Output the [X, Y] coordinate of the center of the cell containing the given text.  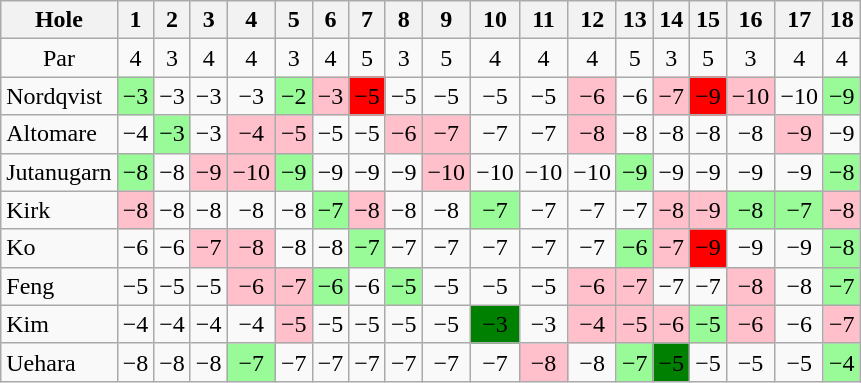
6 [330, 20]
Kirk [59, 210]
11 [544, 20]
15 [708, 20]
Jutanugarn [59, 172]
9 [446, 20]
18 [842, 20]
8 [404, 20]
Uehara [59, 362]
10 [496, 20]
17 [800, 20]
Hole [59, 20]
Feng [59, 286]
Nordqvist [59, 96]
16 [750, 20]
Par [59, 58]
7 [368, 20]
12 [592, 20]
Ko [59, 248]
13 [634, 20]
14 [672, 20]
Kim [59, 324]
Altomare [59, 134]
1 [136, 20]
2 [172, 20]
−2 [294, 96]
